Scan for the cell matching the given text and deliver its [x, y] coordinate at center. 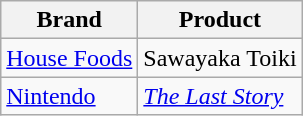
The Last Story [220, 96]
Product [220, 20]
Sawayaka Toiki [220, 58]
House Foods [70, 58]
Nintendo [70, 96]
Brand [70, 20]
